Provide the (X, Y) coordinate of the cell's center where the given text is located.  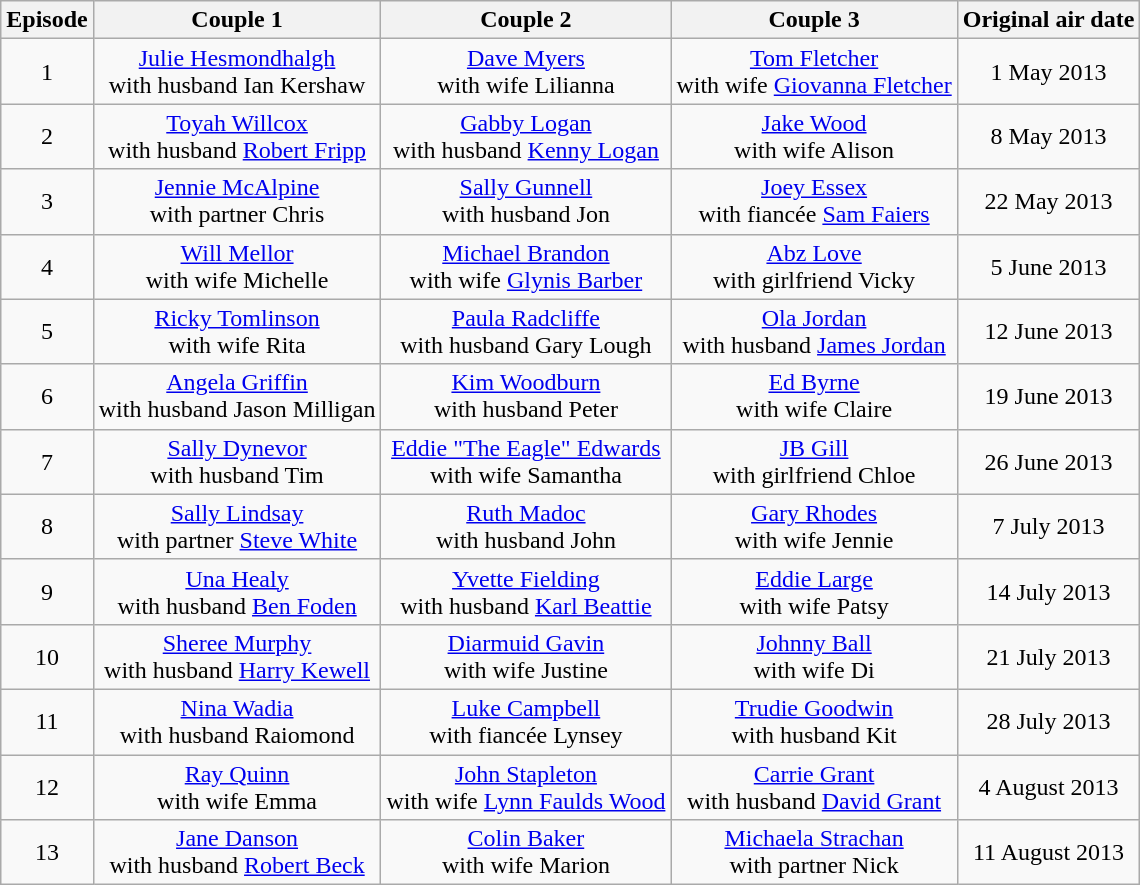
Joey Essexwith fiancée Sam Faiers (814, 202)
Luke Campbellwith fiancée Lynsey (526, 722)
Episode (47, 20)
8 (47, 526)
Abz Lovewith girlfriend Vicky (814, 266)
1 (47, 72)
28 July 2013 (1048, 722)
4 (47, 266)
13 (47, 852)
Jake Woodwith wife Alison (814, 136)
10 (47, 656)
6 (47, 396)
12 June 2013 (1048, 332)
Diarmuid Gavinwith wife Justine (526, 656)
Eddie "The Eagle" Edwardswith wife Samantha (526, 462)
12 (47, 786)
26 June 2013 (1048, 462)
Angela Griffinwith husband Jason Milligan (237, 396)
8 May 2013 (1048, 136)
Ola Jordanwith husband James Jordan (814, 332)
Nina Wadiawith husband Raiomond (237, 722)
Gary Rhodeswith wife Jennie (814, 526)
Gabby Logan with husband Kenny Logan (526, 136)
Sheree Murphywith husband Harry Kewell (237, 656)
Paula Radcliffewith husband Gary Lough (526, 332)
Will Mellorwith wife Michelle (237, 266)
9 (47, 592)
Trudie Goodwinwith husband Kit (814, 722)
Yvette Fieldingwith husband Karl Beattie (526, 592)
Michael Brandonwith wife Glynis Barber (526, 266)
2 (47, 136)
Ricky Tomlinsonwith wife Rita (237, 332)
Jennie McAlpinewith partner Chris (237, 202)
1 May 2013 (1048, 72)
7 July 2013 (1048, 526)
Colin Bakerwith wife Marion (526, 852)
7 (47, 462)
Couple 3 (814, 20)
21 July 2013 (1048, 656)
3 (47, 202)
JB Gillwith girlfriend Chloe (814, 462)
14 July 2013 (1048, 592)
5 June 2013 (1048, 266)
Ruth Madocwith husband John (526, 526)
Dave Myerswith wife Lilianna (526, 72)
22 May 2013 (1048, 202)
Couple 1 (237, 20)
John Stapletonwith wife Lynn Faulds Wood (526, 786)
Tom Fletcherwith wife Giovanna Fletcher (814, 72)
11 (47, 722)
Ray Quinnwith wife Emma (237, 786)
Johnny Ballwith wife Di (814, 656)
Sally Gunnellwith husband Jon (526, 202)
Kim Woodburnwith husband Peter (526, 396)
Michaela Strachanwith partner Nick (814, 852)
Carrie Grantwith husband David Grant (814, 786)
Sally Lindsaywith partner Steve White (237, 526)
5 (47, 332)
Julie Hesmondhalghwith husband Ian Kershaw (237, 72)
Eddie Largewith wife Patsy (814, 592)
Sally Dynevorwith husband Tim (237, 462)
Couple 2 (526, 20)
Una Healywith husband Ben Foden (237, 592)
4 August 2013 (1048, 786)
11 August 2013 (1048, 852)
Toyah Willcoxwith husband Robert Fripp (237, 136)
Ed Byrnewith wife Claire (814, 396)
Original air date (1048, 20)
19 June 2013 (1048, 396)
Jane Dansonwith husband Robert Beck (237, 852)
